Return (X, Y) of the center of cell containing provided text 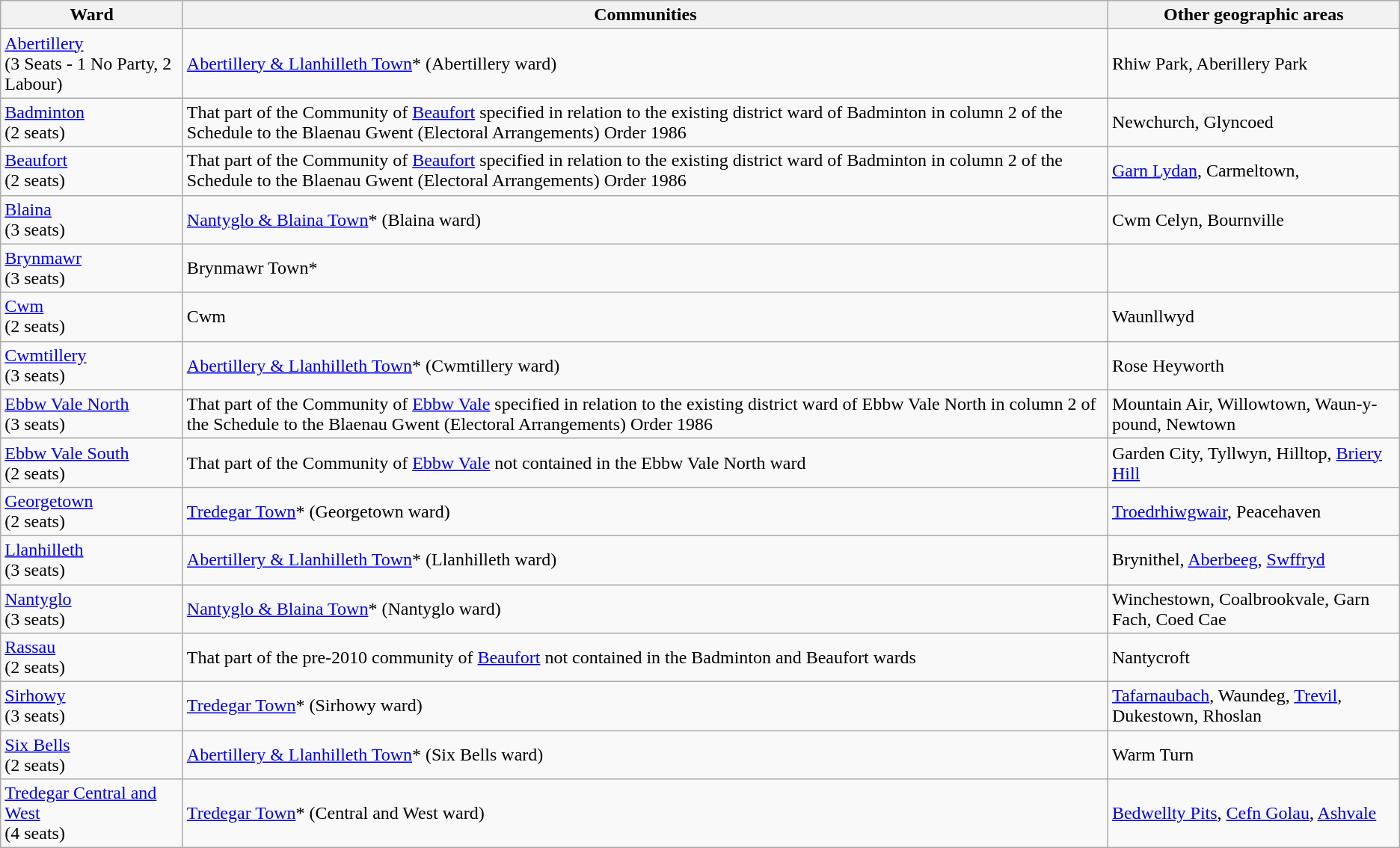
Garn Lydan, Carmeltown, (1253, 170)
Communities (645, 15)
Garden City, Tyllwyn, Hilltop, Briery Hill (1253, 462)
Nantyglo(3 seats) (92, 609)
Tredegar Town* (Sirhowy ward) (645, 706)
Cwm (645, 317)
Ebbw Vale North(3 seats) (92, 414)
Brynmawr Town* (645, 268)
Brynmawr(3 seats) (92, 268)
Abertillery & Llanhilleth Town* (Cwmtillery ward) (645, 365)
Winchestown, Coalbrookvale, Garn Fach, Coed Cae (1253, 609)
Abertillery(3 Seats - 1 No Party, 2 Labour) (92, 64)
Badminton(2 seats) (92, 123)
Georgetown(2 seats) (92, 511)
Tredegar Town* (Georgetown ward) (645, 511)
That part of the pre-2010 community of Beaufort not contained in the Badminton and Beaufort wards (645, 658)
Troedrhiwgwair, Peacehaven (1253, 511)
Cwmtillery(3 seats) (92, 365)
Warm Turn (1253, 755)
Llanhilleth(3 seats) (92, 559)
Six Bells(2 seats) (92, 755)
Blaina(3 seats) (92, 220)
Ebbw Vale South(2 seats) (92, 462)
Tredegar Central and West(4 seats) (92, 814)
Cwm(2 seats) (92, 317)
Rose Heyworth (1253, 365)
Mountain Air, Willowtown, Waun-y-pound, Newtown (1253, 414)
Rhiw Park, Aberillery Park (1253, 64)
Beaufort(2 seats) (92, 170)
Newchurch, Glyncoed (1253, 123)
Sirhowy(3 seats) (92, 706)
Waunllwyd (1253, 317)
Bedwellty Pits, Cefn Golau, Ashvale (1253, 814)
Other geographic areas (1253, 15)
Cwm Celyn, Bournville (1253, 220)
Nantycroft (1253, 658)
Abertillery & Llanhilleth Town* (Six Bells ward) (645, 755)
Brynithel, Aberbeeg, Swffryd (1253, 559)
Abertillery & Llanhilleth Town* (Abertillery ward) (645, 64)
Nantyglo & Blaina Town* (Nantyglo ward) (645, 609)
Abertillery & Llanhilleth Town* (Llanhilleth ward) (645, 559)
Nantyglo & Blaina Town* (Blaina ward) (645, 220)
Tredegar Town* (Central and West ward) (645, 814)
That part of the Community of Ebbw Vale not contained in the Ebbw Vale North ward (645, 462)
Tafarnaubach, Waundeg, Trevil, Dukestown, Rhoslan (1253, 706)
Ward (92, 15)
Rassau(2 seats) (92, 658)
